Return (x, y) of the center of cell containing provided text 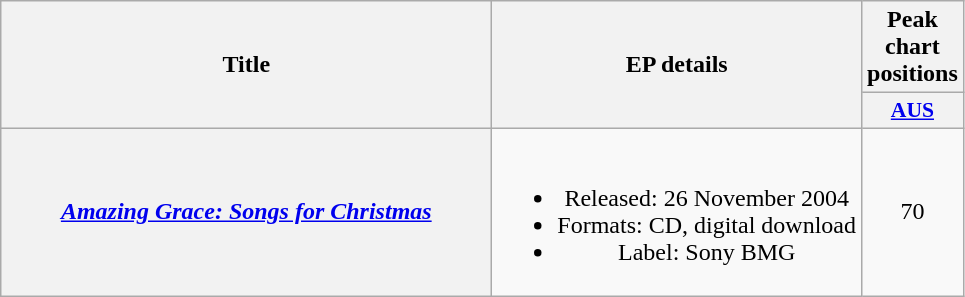
Peak chartpositions (913, 47)
Released: 26 November 2004Formats: CD, digital downloadLabel: Sony BMG (677, 212)
Title (246, 65)
EP details (677, 65)
AUS (913, 111)
Amazing Grace: Songs for Christmas (246, 212)
70 (913, 212)
